From the cell containing the given text, extract its center point as (X, Y) coordinate. 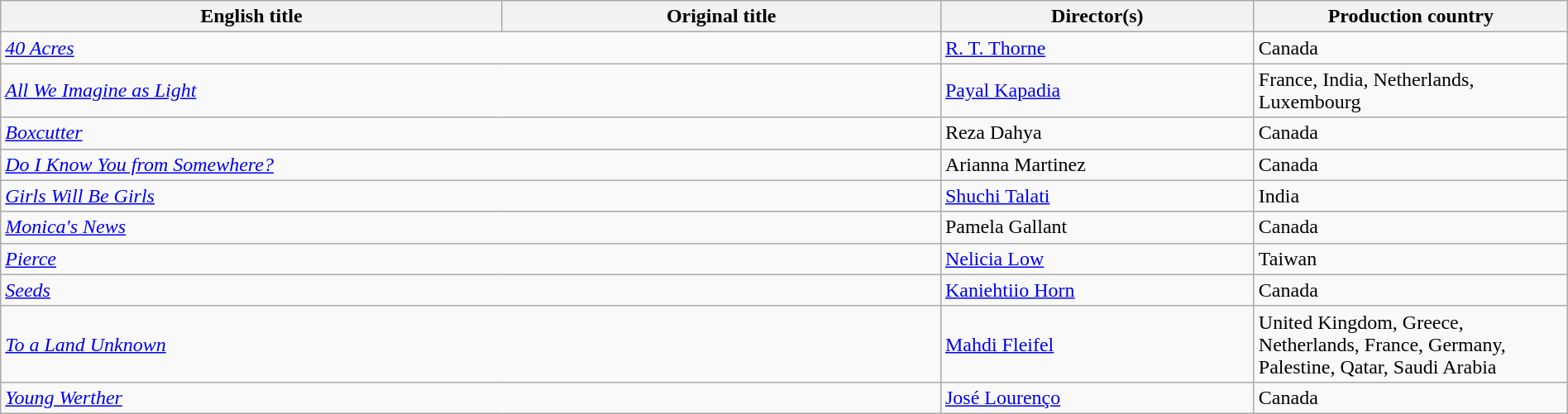
All We Imagine as Light (471, 91)
Shuchi Talati (1097, 196)
Pierce (471, 259)
Mahdi Fleifel (1097, 344)
Pamela Gallant (1097, 227)
R. T. Thorne (1097, 48)
Production country (1411, 17)
Payal Kapadia (1097, 91)
To a Land Unknown (471, 344)
France, India, Netherlands, Luxembourg (1411, 91)
Reza Dahya (1097, 133)
Girls Will Be Girls (471, 196)
Kaniehtiio Horn (1097, 290)
Taiwan (1411, 259)
Director(s) (1097, 17)
India (1411, 196)
Arianna Martinez (1097, 164)
José Lourenço (1097, 397)
Young Werther (471, 397)
Monica's News (471, 227)
United Kingdom, Greece, Netherlands, France, Germany, Palestine, Qatar, Saudi Arabia (1411, 344)
Original title (721, 17)
40 Acres (471, 48)
English title (251, 17)
Do I Know You from Somewhere? (471, 164)
Boxcutter (471, 133)
Nelicia Low (1097, 259)
Seeds (471, 290)
